Return [X, Y] of the center of cell containing provided text 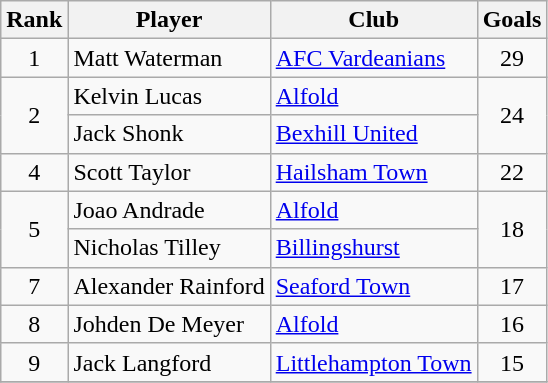
18 [512, 229]
Johden De Meyer [169, 324]
17 [512, 286]
Hailsham Town [374, 172]
Jack Shonk [169, 134]
Nicholas Tilley [169, 248]
Alexander Rainford [169, 286]
Matt Waterman [169, 58]
8 [34, 324]
Kelvin Lucas [169, 96]
Rank [34, 20]
Littlehampton Town [374, 362]
5 [34, 229]
24 [512, 115]
Player [169, 20]
2 [34, 115]
22 [512, 172]
16 [512, 324]
Jack Langford [169, 362]
7 [34, 286]
Seaford Town [374, 286]
4 [34, 172]
AFC Vardeanians [374, 58]
Club [374, 20]
Scott Taylor [169, 172]
Goals [512, 20]
29 [512, 58]
Joao Andrade [169, 210]
9 [34, 362]
15 [512, 362]
Bexhill United [374, 134]
1 [34, 58]
Billingshurst [374, 248]
